Search for the cell housing the specified text and yield its [x, y] center coordinate. 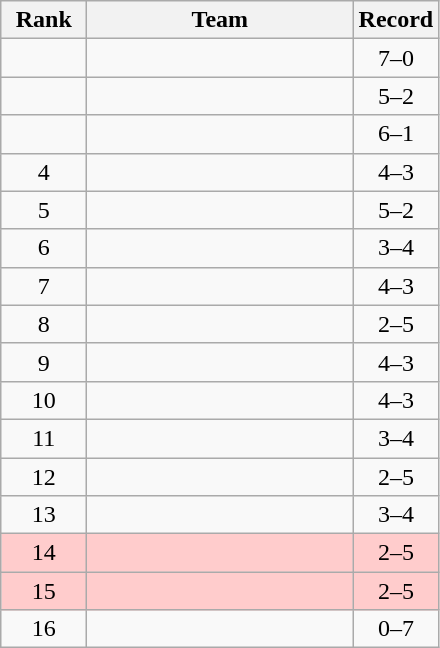
5 [44, 210]
9 [44, 362]
6–1 [396, 134]
12 [44, 477]
10 [44, 400]
11 [44, 438]
14 [44, 553]
13 [44, 515]
Team [220, 20]
7–0 [396, 58]
16 [44, 629]
0–7 [396, 629]
4 [44, 172]
8 [44, 324]
7 [44, 286]
6 [44, 248]
Record [396, 20]
15 [44, 591]
Rank [44, 20]
